Find where the given text appears and provide that cell's center as [X, Y] coordinate. 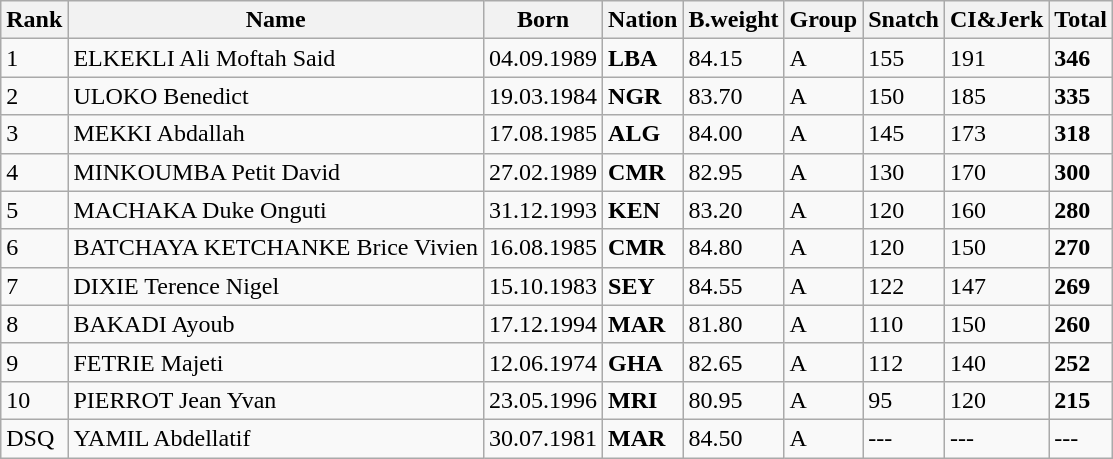
ALG [643, 134]
112 [904, 362]
30.07.1981 [542, 438]
27.02.1989 [542, 172]
3 [34, 134]
147 [996, 286]
95 [904, 400]
10 [34, 400]
LBA [643, 58]
252 [1081, 362]
17.12.1994 [542, 324]
191 [996, 58]
84.80 [734, 248]
84.00 [734, 134]
80.95 [734, 400]
84.15 [734, 58]
KEN [643, 210]
DSQ [34, 438]
300 [1081, 172]
16.08.1985 [542, 248]
PIERROT Jean Yvan [276, 400]
346 [1081, 58]
23.05.1996 [542, 400]
8 [34, 324]
Snatch [904, 20]
83.20 [734, 210]
140 [996, 362]
MRI [643, 400]
145 [904, 134]
270 [1081, 248]
BATCHAYA KETCHANKE Brice Vivien [276, 248]
84.50 [734, 438]
110 [904, 324]
31.12.1993 [542, 210]
269 [1081, 286]
Nation [643, 20]
Group [824, 20]
Name [276, 20]
NGR [643, 96]
19.03.1984 [542, 96]
ULOKO Benedict [276, 96]
CI&Jerk [996, 20]
2 [34, 96]
12.06.1974 [542, 362]
155 [904, 58]
MACHAKA Duke Onguti [276, 210]
BAKADI Ayoub [276, 324]
MINKOUMBA Petit David [276, 172]
GHA [643, 362]
Rank [34, 20]
7 [34, 286]
1 [34, 58]
335 [1081, 96]
280 [1081, 210]
260 [1081, 324]
04.09.1989 [542, 58]
130 [904, 172]
6 [34, 248]
Born [542, 20]
Total [1081, 20]
84.55 [734, 286]
215 [1081, 400]
SEY [643, 286]
122 [904, 286]
MEKKI Abdallah [276, 134]
ELKEKLI Ali Moftah Said [276, 58]
83.70 [734, 96]
81.80 [734, 324]
5 [34, 210]
15.10.1983 [542, 286]
318 [1081, 134]
82.65 [734, 362]
173 [996, 134]
17.08.1985 [542, 134]
160 [996, 210]
170 [996, 172]
B.weight [734, 20]
185 [996, 96]
9 [34, 362]
YAMIL Abdellatif [276, 438]
4 [34, 172]
FETRIE Majeti [276, 362]
82.95 [734, 172]
DIXIE Terence Nigel [276, 286]
